Return (X, Y) of the center of cell containing provided text 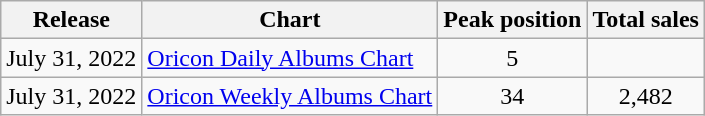
Oricon Daily Albums Chart (290, 58)
Release (72, 20)
2,482 (646, 96)
Peak position (512, 20)
Oricon Weekly Albums Chart (290, 96)
34 (512, 96)
5 (512, 58)
Chart (290, 20)
Total sales (646, 20)
